For the text-containing cell, return its midpoint in [X, Y] coordinate format. 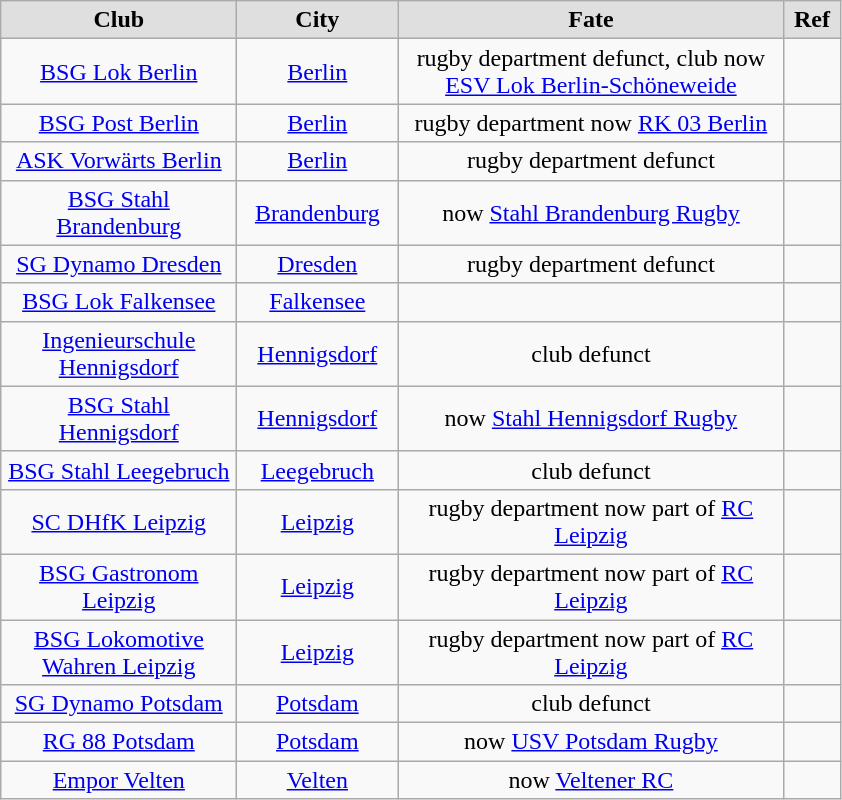
now Stahl Brandenburg Rugby [591, 212]
Brandenburg [318, 212]
Falkensee [318, 302]
BSG Post Berlin [119, 123]
City [318, 20]
rugby department defunct, club now ESV Lok Berlin-Schöneweide [591, 72]
BSG Stahl Hennigsdorf [119, 418]
Empor Velten [119, 780]
BSG Lokomotive Wahren Leipzig [119, 652]
Leegebruch [318, 470]
now Stahl Hennigsdorf Rugby [591, 418]
SG Dynamo Potsdam [119, 704]
SC DHfK Leipzig [119, 522]
BSG Stahl Brandenburg [119, 212]
Dresden [318, 264]
BSG Lok Berlin [119, 72]
BSG Lok Falkensee [119, 302]
Club [119, 20]
Ingenieurschule Hennigsdorf [119, 354]
BSG Stahl Leegebruch [119, 470]
Ref [812, 20]
Fate [591, 20]
RG 88 Potsdam [119, 742]
now USV Potsdam Rugby [591, 742]
SG Dynamo Dresden [119, 264]
BSG Gastronom Leipzig [119, 586]
ASK Vorwärts Berlin [119, 161]
now Veltener RC [591, 780]
rugby department now RK 03 Berlin [591, 123]
Velten [318, 780]
